Capture the cell that displays the provided text and extract its [X, Y] central coordinate. 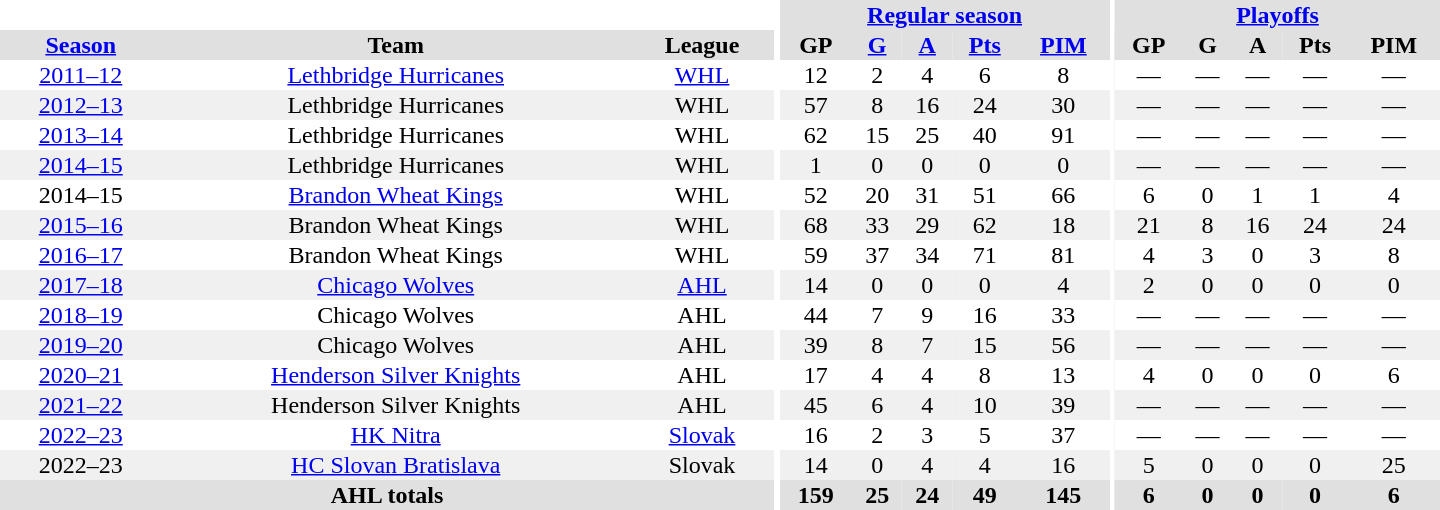
2013–14 [81, 135]
29 [927, 225]
57 [816, 105]
2011–12 [81, 75]
59 [816, 255]
21 [1148, 225]
20 [877, 195]
2020–21 [81, 375]
12 [816, 75]
18 [1063, 225]
49 [984, 495]
71 [984, 255]
45 [816, 405]
145 [1063, 495]
HC Slovan Bratislava [396, 465]
159 [816, 495]
2021–22 [81, 405]
40 [984, 135]
League [702, 45]
81 [1063, 255]
34 [927, 255]
66 [1063, 195]
2016–17 [81, 255]
68 [816, 225]
AHL totals [387, 495]
2017–18 [81, 285]
HK Nitra [396, 435]
31 [927, 195]
91 [1063, 135]
Season [81, 45]
56 [1063, 345]
Regular season [945, 15]
Team [396, 45]
Playoffs [1278, 15]
9 [927, 315]
17 [816, 375]
2018–19 [81, 315]
2015–16 [81, 225]
13 [1063, 375]
2012–13 [81, 105]
30 [1063, 105]
51 [984, 195]
52 [816, 195]
10 [984, 405]
2019–20 [81, 345]
44 [816, 315]
